For the text-containing cell, return its midpoint in [X, Y] coordinate format. 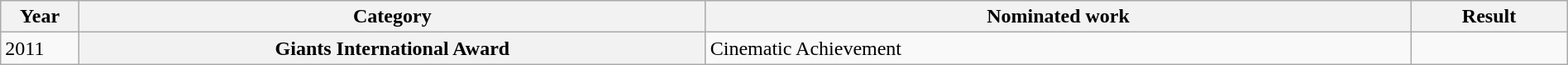
Nominated work [1059, 17]
Giants International Award [392, 48]
Result [1489, 17]
Year [40, 17]
Cinematic Achievement [1059, 48]
2011 [40, 48]
Category [392, 17]
